Identify which cell holds the provided text, then report its (X, Y) central coordinate. 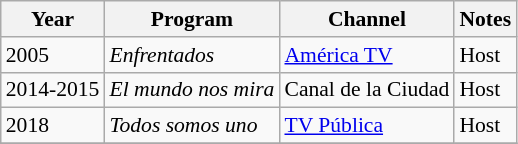
Canal de la Ciudad (366, 90)
2005 (53, 55)
Year (53, 19)
El mundo nos mira (192, 90)
2018 (53, 126)
2014-2015 (53, 90)
Notes (485, 19)
Channel (366, 19)
Todos somos uno (192, 126)
Enfrentados (192, 55)
TV Pública (366, 126)
América TV (366, 55)
Program (192, 19)
